Scan for the cell matching the given text and deliver its (x, y) coordinate at center. 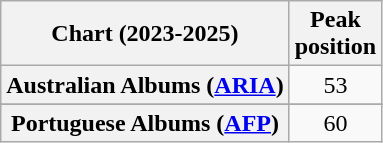
Australian Albums (ARIA) (145, 85)
60 (335, 123)
Peakposition (335, 34)
Chart (2023-2025) (145, 34)
53 (335, 85)
Portuguese Albums (AFP) (145, 123)
